Extract the (X, Y) coordinate from the center of the cell holding the provided text.  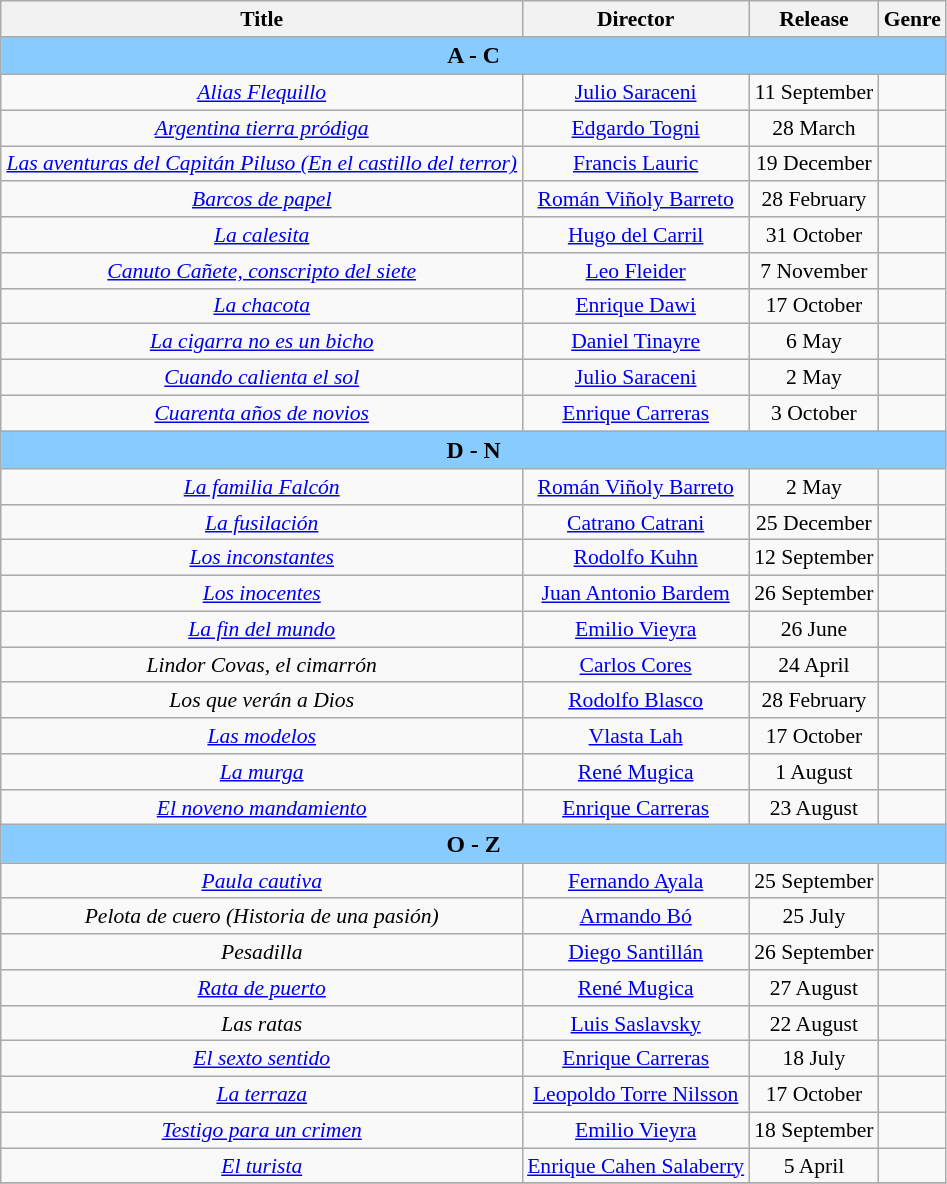
La fusilación (262, 523)
Los que verán a Dios (262, 701)
5 April (814, 1166)
Genre (912, 19)
Lindor Covas, el cimarrón (262, 665)
La murga (262, 772)
Francis Lauric (636, 164)
Director (636, 19)
Rata de puerto (262, 988)
18 September (814, 1131)
Vlasta Lah (636, 736)
Cuando calienta el sol (262, 378)
Barcos de papel (262, 200)
7 November (814, 271)
Enrique Cahen Salaberry (636, 1166)
Fernando Ayala (636, 881)
Daniel Tinayre (636, 342)
Rodolfo Blasco (636, 701)
Release (814, 19)
12 September (814, 558)
Pesadilla (262, 952)
Hugo del Carril (636, 235)
25 December (814, 523)
Alias Flequillo (262, 93)
La familia Falcón (262, 487)
Cuarenta años de novios (262, 413)
El turista (262, 1166)
3 October (814, 413)
1 August (814, 772)
Canuto Cañete, conscripto del siete (262, 271)
19 December (814, 164)
18 July (814, 1059)
Enrique Dawi (636, 306)
Testigo para un crimen (262, 1131)
La terraza (262, 1095)
El noveno mandamiento (262, 808)
Carlos Cores (636, 665)
25 September (814, 881)
La calesita (262, 235)
6 May (814, 342)
Edgardo Togni (636, 128)
Leopoldo Torre Nilsson (636, 1095)
Argentina tierra pródiga (262, 128)
La fin del mundo (262, 629)
Armando Bó (636, 917)
La cigarra no es un bicho (262, 342)
Luis Saslavsky (636, 1024)
Las modelos (262, 736)
Las ratas (262, 1024)
23 August (814, 808)
El sexto sentido (262, 1059)
A - C (474, 56)
Leo Fleider (636, 271)
24 April (814, 665)
Juan Antonio Bardem (636, 594)
11 September (814, 93)
22 August (814, 1024)
26 June (814, 629)
27 August (814, 988)
La chacota (262, 306)
Rodolfo Kuhn (636, 558)
31 October (814, 235)
O - Z (474, 844)
Catrano Catrani (636, 523)
28 March (814, 128)
Pelota de cuero (Historia de una pasión) (262, 917)
Las aventuras del Capitán Piluso (En el castillo del terror) (262, 164)
Los inocentes (262, 594)
Title (262, 19)
Diego Santillán (636, 952)
25 July (814, 917)
Paula cautiva (262, 881)
Los inconstantes (262, 558)
D - N (474, 450)
